Identify which cell holds the provided text, then report its [X, Y] central coordinate. 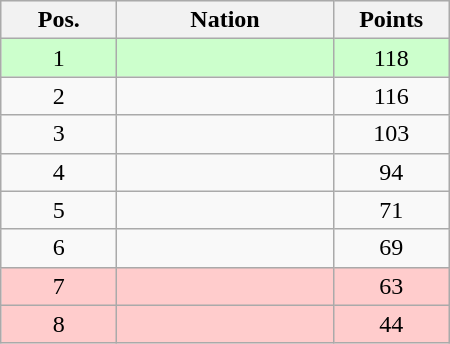
44 [391, 324]
116 [391, 96]
103 [391, 134]
6 [59, 248]
71 [391, 210]
118 [391, 58]
4 [59, 172]
8 [59, 324]
63 [391, 286]
1 [59, 58]
Pos. [59, 20]
7 [59, 286]
2 [59, 96]
3 [59, 134]
5 [59, 210]
Nation [225, 20]
94 [391, 172]
Points [391, 20]
69 [391, 248]
